Output the [X, Y] coordinate of the center of the cell containing the given text.  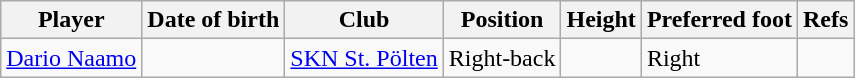
Date of birth [214, 20]
Position [502, 20]
SKN St. Pölten [364, 58]
Right-back [502, 58]
Preferred foot [719, 20]
Club [364, 20]
Right [719, 58]
Height [601, 20]
Player [72, 20]
Dario Naamo [72, 58]
Refs [825, 20]
